Capture the cell that displays the provided text and extract its (X, Y) central coordinate. 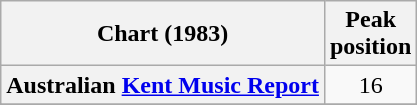
Peakposition (370, 34)
Chart (1983) (163, 34)
16 (370, 85)
Australian Kent Music Report (163, 85)
